Capture the cell that displays the provided text and extract its (x, y) central coordinate. 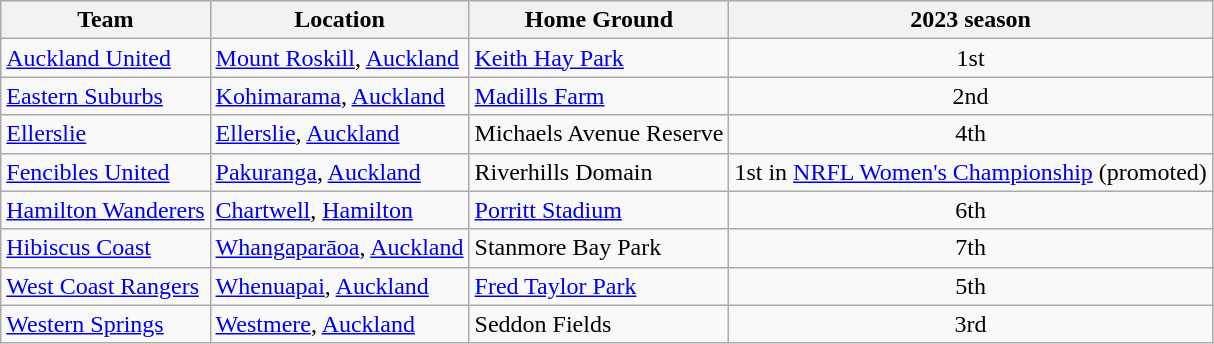
Western Springs (106, 324)
Auckland United (106, 58)
Chartwell, Hamilton (340, 210)
Home Ground (599, 20)
Keith Hay Park (599, 58)
Westmere, Auckland (340, 324)
Pakuranga, Auckland (340, 172)
Fred Taylor Park (599, 286)
7th (970, 248)
Michaels Avenue Reserve (599, 134)
Team (106, 20)
4th (970, 134)
1st (970, 58)
1st in NRFL Women's Championship (promoted) (970, 172)
Whenuapai, Auckland (340, 286)
Eastern Suburbs (106, 96)
Kohimarama, Auckland (340, 96)
Location (340, 20)
Seddon Fields (599, 324)
Stanmore Bay Park (599, 248)
6th (970, 210)
Mount Roskill, Auckland (340, 58)
Porritt Stadium (599, 210)
Hibiscus Coast (106, 248)
Whangaparāoa, Auckland (340, 248)
Madills Farm (599, 96)
Fencibles United (106, 172)
Riverhills Domain (599, 172)
2023 season (970, 20)
Hamilton Wanderers (106, 210)
2nd (970, 96)
Ellerslie, Auckland (340, 134)
Ellerslie (106, 134)
3rd (970, 324)
West Coast Rangers (106, 286)
5th (970, 286)
